From the cell containing the given text, extract its center point as [x, y] coordinate. 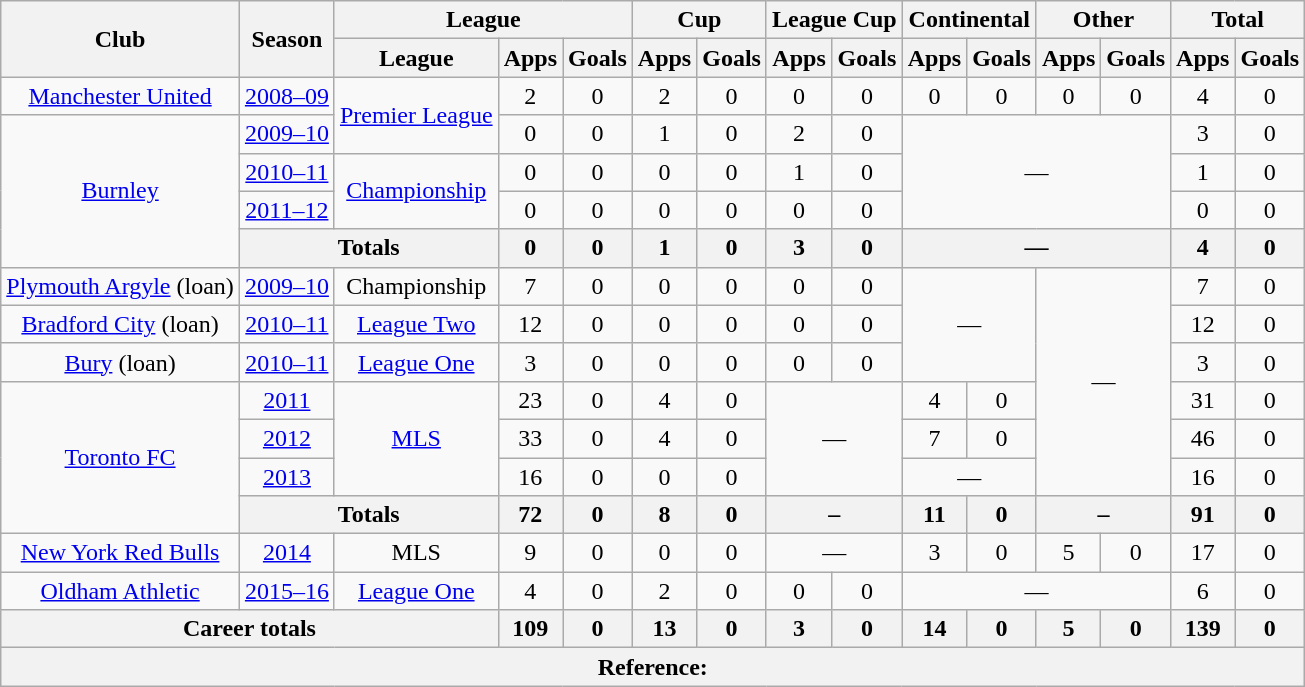
Continental [969, 20]
23 [530, 400]
2012 [286, 438]
Cup [699, 20]
Career totals [250, 629]
Reference: [653, 667]
33 [530, 438]
2013 [286, 477]
Season [286, 39]
46 [1203, 438]
2011–12 [286, 210]
109 [530, 629]
139 [1203, 629]
Toronto FC [120, 457]
Bradford City (loan) [120, 324]
Oldham Athletic [120, 591]
17 [1203, 553]
31 [1203, 400]
Bury (loan) [120, 362]
Premier League [416, 115]
Club [120, 39]
League Two [416, 324]
11 [934, 515]
Plymouth Argyle (loan) [120, 286]
League Cup [834, 20]
Manchester United [120, 96]
2015–16 [286, 591]
Burnley [120, 191]
91 [1203, 515]
New York Red Bulls [120, 553]
72 [530, 515]
Other [1103, 20]
9 [530, 553]
6 [1203, 591]
Total [1238, 20]
2011 [286, 400]
8 [664, 515]
13 [664, 629]
14 [934, 629]
2014 [286, 553]
2008–09 [286, 96]
